Return [X, Y] of the center of cell containing provided text 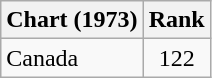
Canada [72, 58]
122 [176, 58]
Chart (1973) [72, 20]
Rank [176, 20]
